Identify which cell holds the provided text, then report its (X, Y) central coordinate. 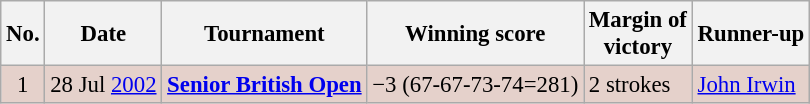
1 (23, 85)
Margin ofvictory (638, 34)
Senior British Open (264, 85)
John Irwin (750, 85)
28 Jul 2002 (104, 85)
Date (104, 34)
No. (23, 34)
Runner-up (750, 34)
Winning score (476, 34)
2 strokes (638, 85)
Tournament (264, 34)
−3 (67-67-73-74=281) (476, 85)
